Detect which cell encompasses the target text, then output its [x, y] center coordinate. 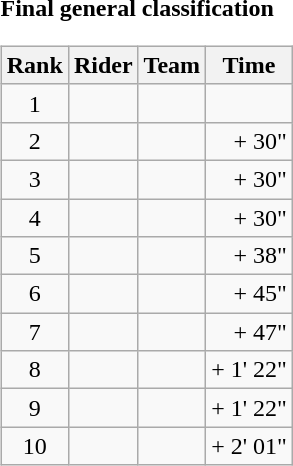
+ 2' 01" [250, 446]
5 [34, 256]
8 [34, 370]
9 [34, 408]
Rider [103, 65]
Rank [34, 65]
4 [34, 217]
10 [34, 446]
+ 38" [250, 256]
7 [34, 332]
6 [34, 294]
3 [34, 179]
Team [172, 65]
2 [34, 141]
+ 45" [250, 294]
+ 47" [250, 332]
1 [34, 103]
Time [250, 65]
